Output the (X, Y) coordinate of the center of the cell containing the given text.  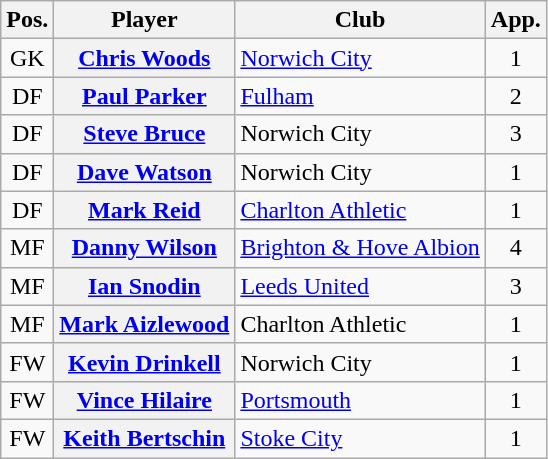
Mark Aizlewood (144, 324)
Fulham (360, 96)
Portsmouth (360, 400)
Dave Watson (144, 172)
GK (28, 58)
Paul Parker (144, 96)
4 (516, 248)
Steve Bruce (144, 134)
Club (360, 20)
Danny Wilson (144, 248)
2 (516, 96)
Player (144, 20)
Chris Woods (144, 58)
Ian Snodin (144, 286)
Keith Bertschin (144, 438)
Leeds United (360, 286)
Brighton & Hove Albion (360, 248)
App. (516, 20)
Mark Reid (144, 210)
Kevin Drinkell (144, 362)
Stoke City (360, 438)
Pos. (28, 20)
Vince Hilaire (144, 400)
